For the text-containing cell, return its midpoint in (x, y) coordinate format. 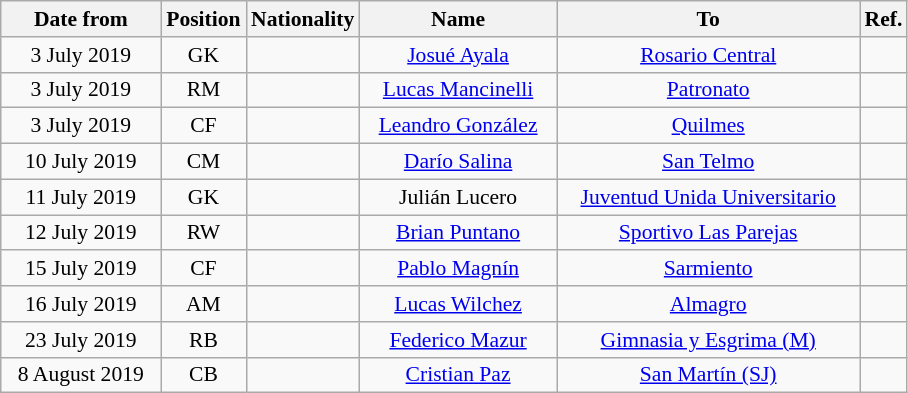
23 July 2019 (81, 340)
Ref. (884, 19)
10 July 2019 (81, 162)
CM (204, 162)
Brian Puntano (458, 233)
Josué Ayala (458, 55)
Sportivo Las Parejas (708, 233)
Name (458, 19)
Sarmiento (708, 269)
Lucas Mancinelli (458, 90)
8 August 2019 (81, 375)
Juventud Unida Universitario (708, 197)
Rosario Central (708, 55)
AM (204, 304)
12 July 2019 (81, 233)
Position (204, 19)
To (708, 19)
Patronato (708, 90)
Quilmes (708, 126)
RW (204, 233)
16 July 2019 (81, 304)
Federico Mazur (458, 340)
RB (204, 340)
Almagro (708, 304)
Nationality (302, 19)
Cristian Paz (458, 375)
San Telmo (708, 162)
15 July 2019 (81, 269)
RM (204, 90)
San Martín (SJ) (708, 375)
Date from (81, 19)
CB (204, 375)
Gimnasia y Esgrima (M) (708, 340)
Darío Salina (458, 162)
Lucas Wilchez (458, 304)
Pablo Magnín (458, 269)
Julián Lucero (458, 197)
11 July 2019 (81, 197)
Leandro González (458, 126)
